Extract the [X, Y] coordinate from the center of the cell holding the provided text.  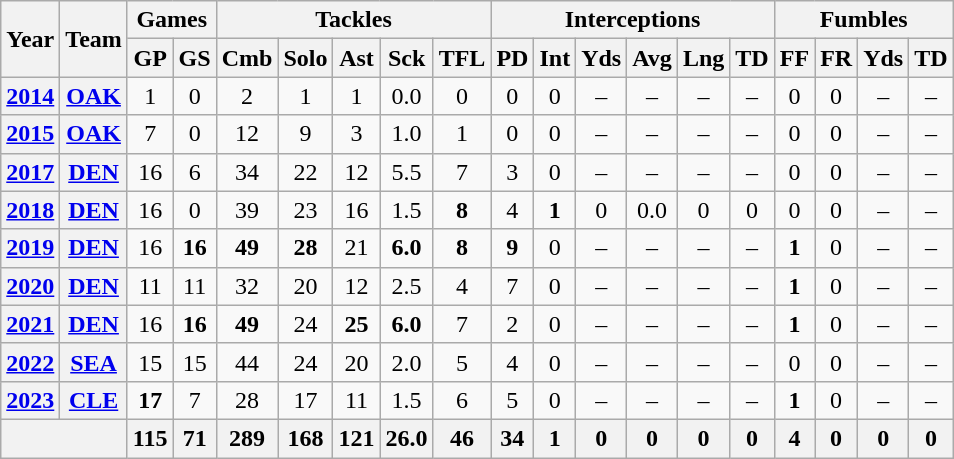
2018 [30, 210]
TFL [462, 58]
Avg [652, 58]
Games [172, 20]
Team [94, 39]
26.0 [406, 438]
25 [356, 324]
2.0 [406, 362]
SEA [94, 362]
PD [512, 58]
Tackles [354, 20]
FF [794, 58]
Solo [306, 58]
GS [194, 58]
2022 [30, 362]
2019 [30, 248]
Cmb [247, 58]
Ast [356, 58]
39 [247, 210]
168 [306, 438]
121 [356, 438]
1.0 [406, 134]
Interceptions [632, 20]
71 [194, 438]
289 [247, 438]
5.5 [406, 172]
2017 [30, 172]
115 [150, 438]
2.5 [406, 286]
Int [555, 58]
GP [150, 58]
2014 [30, 96]
21 [356, 248]
2015 [30, 134]
2020 [30, 286]
Year [30, 39]
CLE [94, 400]
Lng [703, 58]
Sck [406, 58]
44 [247, 362]
2023 [30, 400]
22 [306, 172]
Fumbles [864, 20]
32 [247, 286]
FR [836, 58]
23 [306, 210]
2021 [30, 324]
46 [462, 438]
